Return (X, Y) of the center of cell containing provided text 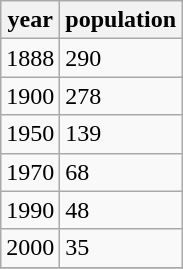
35 (121, 248)
year (30, 20)
139 (121, 134)
48 (121, 210)
1888 (30, 58)
population (121, 20)
1950 (30, 134)
1970 (30, 172)
1990 (30, 210)
1900 (30, 96)
68 (121, 172)
290 (121, 58)
278 (121, 96)
2000 (30, 248)
